Capture the cell that displays the provided text and extract its [X, Y] central coordinate. 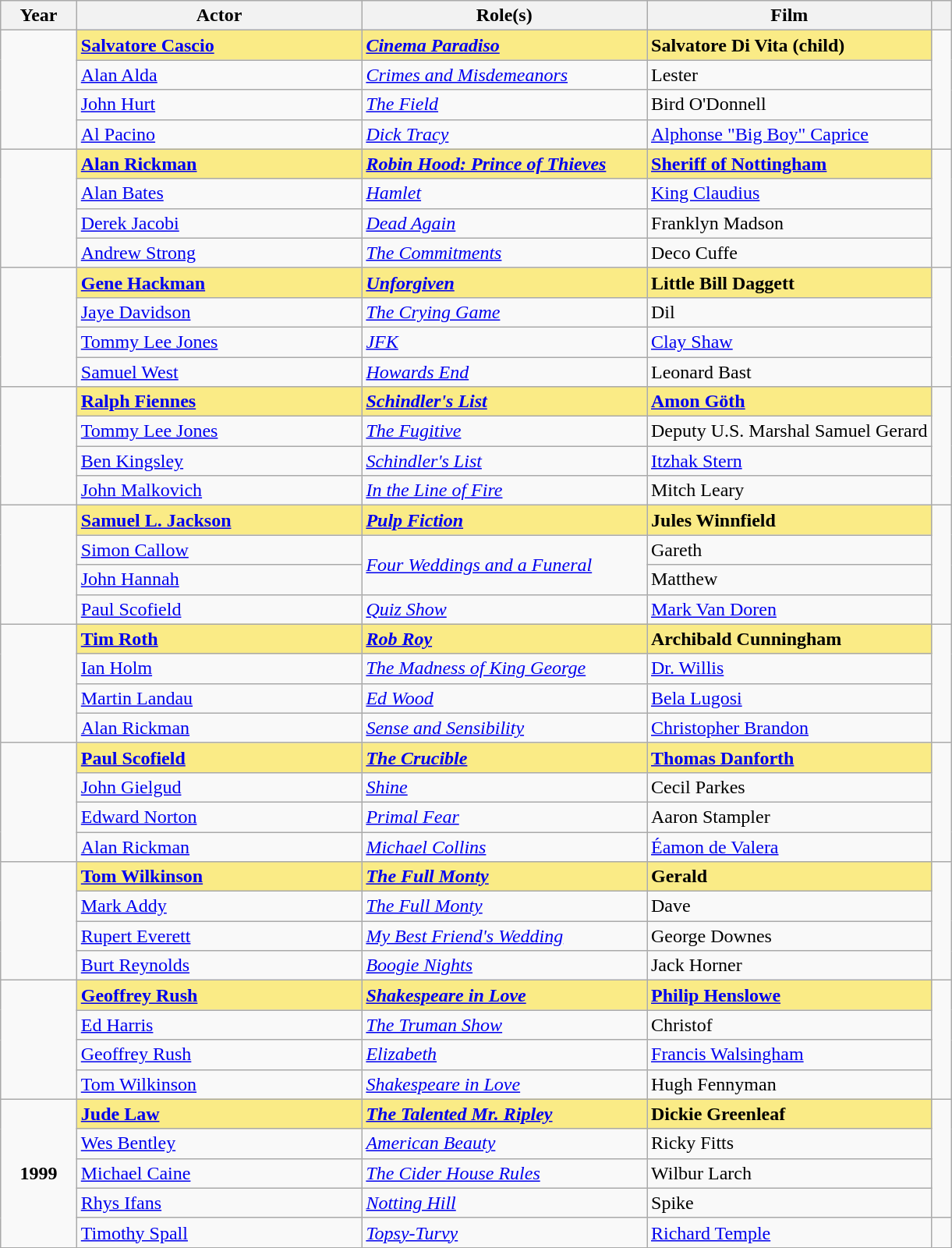
Rupert Everett [219, 936]
Four Weddings and a Funeral [504, 565]
John Hannah [219, 580]
Hugh Fennyman [790, 1084]
Derek Jacobi [219, 223]
Cecil Parkes [790, 787]
Ed Wood [504, 698]
Year [39, 16]
The Crying Game [504, 312]
Michael Collins [504, 846]
Christopher Brandon [790, 728]
Little Bill Daggett [790, 282]
Andrew Strong [219, 253]
Ricky Fitts [790, 1143]
In the Line of Fire [504, 491]
Rhys Ifans [219, 1203]
Ian Holm [219, 668]
Martin Landau [219, 698]
Alan Bates [219, 193]
Al Pacino [219, 134]
The Commitments [504, 253]
1999 [39, 1173]
Gareth [790, 550]
My Best Friend's Wedding [504, 936]
Philip Henslowe [790, 995]
Mark Van Doren [790, 609]
Crimes and Misdemeanors [504, 75]
Tim Roth [219, 639]
Primal Fear [504, 817]
Clay Shaw [790, 342]
King Claudius [790, 193]
Spike [790, 1203]
Sheriff of Nottingham [790, 164]
Burt Reynolds [219, 966]
Dave [790, 906]
Topsy-Turvy [504, 1232]
Rob Roy [504, 639]
Bird O'Donnell [790, 105]
Éamon de Valera [790, 846]
The Fugitive [504, 431]
Role(s) [504, 16]
Ed Harris [219, 1025]
Christof [790, 1025]
Film [790, 16]
The Talented Mr. Ripley [504, 1114]
Jaye Davidson [219, 312]
Deputy U.S. Marshal Samuel Gerard [790, 431]
Jude Law [219, 1114]
Gene Hackman [219, 282]
Deco Cuffe [790, 253]
Aaron Stampler [790, 817]
Thomas Danforth [790, 757]
Michael Caine [219, 1173]
Wes Bentley [219, 1143]
Gerald [790, 877]
Matthew [790, 580]
Pulp Fiction [504, 520]
Samuel L. Jackson [219, 520]
Unforgiven [504, 282]
Elizabeth [504, 1055]
Jack Horner [790, 966]
Actor [219, 16]
Simon Callow [219, 550]
The Crucible [504, 757]
Ralph Fiennes [219, 402]
Alphonse "Big Boy" Caprice [790, 134]
George Downes [790, 936]
Dick Tracy [504, 134]
Mitch Leary [790, 491]
Dickie Greenleaf [790, 1114]
Salvatore Cascio [219, 45]
Sense and Sensibility [504, 728]
Dr. Willis [790, 668]
The Truman Show [504, 1025]
Alan Alda [219, 75]
Howards End [504, 372]
Wilbur Larch [790, 1173]
The Madness of King George [504, 668]
Ben Kingsley [219, 461]
Shine [504, 787]
Mark Addy [219, 906]
Cinema Paradiso [504, 45]
Itzhak Stern [790, 461]
John Hurt [219, 105]
Robin Hood: Prince of Thieves [504, 164]
Boogie Nights [504, 966]
Jules Winnfield [790, 520]
Notting Hill [504, 1203]
Timothy Spall [219, 1232]
Franklyn Madson [790, 223]
Quiz Show [504, 609]
Lester [790, 75]
Salvatore Di Vita (child) [790, 45]
Amon Göth [790, 402]
Hamlet [504, 193]
Samuel West [219, 372]
Bela Lugosi [790, 698]
Leonard Bast [790, 372]
John Malkovich [219, 491]
Francis Walsingham [790, 1055]
American Beauty [504, 1143]
John Gielgud [219, 787]
JFK [504, 342]
Dead Again [504, 223]
Dil [790, 312]
Richard Temple [790, 1232]
The Cider House Rules [504, 1173]
Edward Norton [219, 817]
The Field [504, 105]
Archibald Cunningham [790, 639]
